Identify which cell holds the provided text, then report its (x, y) central coordinate. 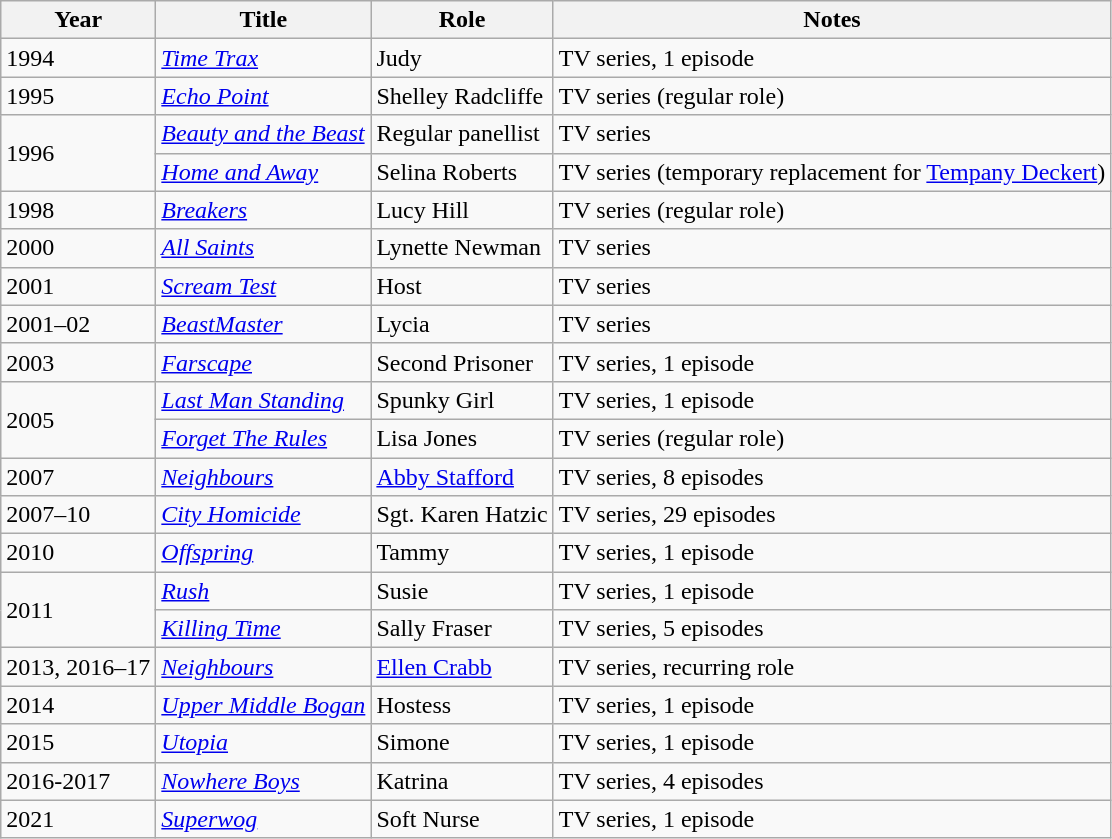
Katrina (462, 781)
TV series, recurring role (832, 667)
Host (462, 286)
TV series, 29 episodes (832, 515)
Sgt. Karen Hatzic (462, 515)
All Saints (264, 248)
2007–10 (78, 515)
Regular panellist (462, 134)
Hostess (462, 705)
TV series (temporary replacement for Tempany Deckert) (832, 172)
Nowhere Boys (264, 781)
Shelley Radcliffe (462, 96)
Lycia (462, 324)
Judy (462, 58)
1994 (78, 58)
1996 (78, 153)
Role (462, 20)
2003 (78, 362)
Notes (832, 20)
TV series, 5 episodes (832, 629)
Beauty and the Beast (264, 134)
Title (264, 20)
2021 (78, 819)
Lynette Newman (462, 248)
Forget The Rules (264, 438)
2001–02 (78, 324)
2005 (78, 419)
Echo Point (264, 96)
1995 (78, 96)
TV series, 8 episodes (832, 477)
TV series, 4 episodes (832, 781)
City Homicide (264, 515)
Breakers (264, 210)
Soft Nurse (462, 819)
Selina Roberts (462, 172)
1998 (78, 210)
Susie (462, 591)
2010 (78, 553)
Simone (462, 743)
Ellen Crabb (462, 667)
2016-2017 (78, 781)
Last Man Standing (264, 400)
Utopia (264, 743)
Superwog (264, 819)
Offspring (264, 553)
Scream Test (264, 286)
BeastMaster (264, 324)
Lucy Hill (462, 210)
Sally Fraser (462, 629)
Time Trax (264, 58)
2014 (78, 705)
2000 (78, 248)
Spunky Girl (462, 400)
2011 (78, 610)
Upper Middle Bogan (264, 705)
2007 (78, 477)
2015 (78, 743)
Second Prisoner (462, 362)
Tammy (462, 553)
Abby Stafford (462, 477)
Farscape (264, 362)
Home and Away (264, 172)
2013, 2016–17 (78, 667)
Rush (264, 591)
2001 (78, 286)
Lisa Jones (462, 438)
Year (78, 20)
Killing Time (264, 629)
